Pinpoint the cell where the given text exists, returning its [X, Y] midpoint coordinate. 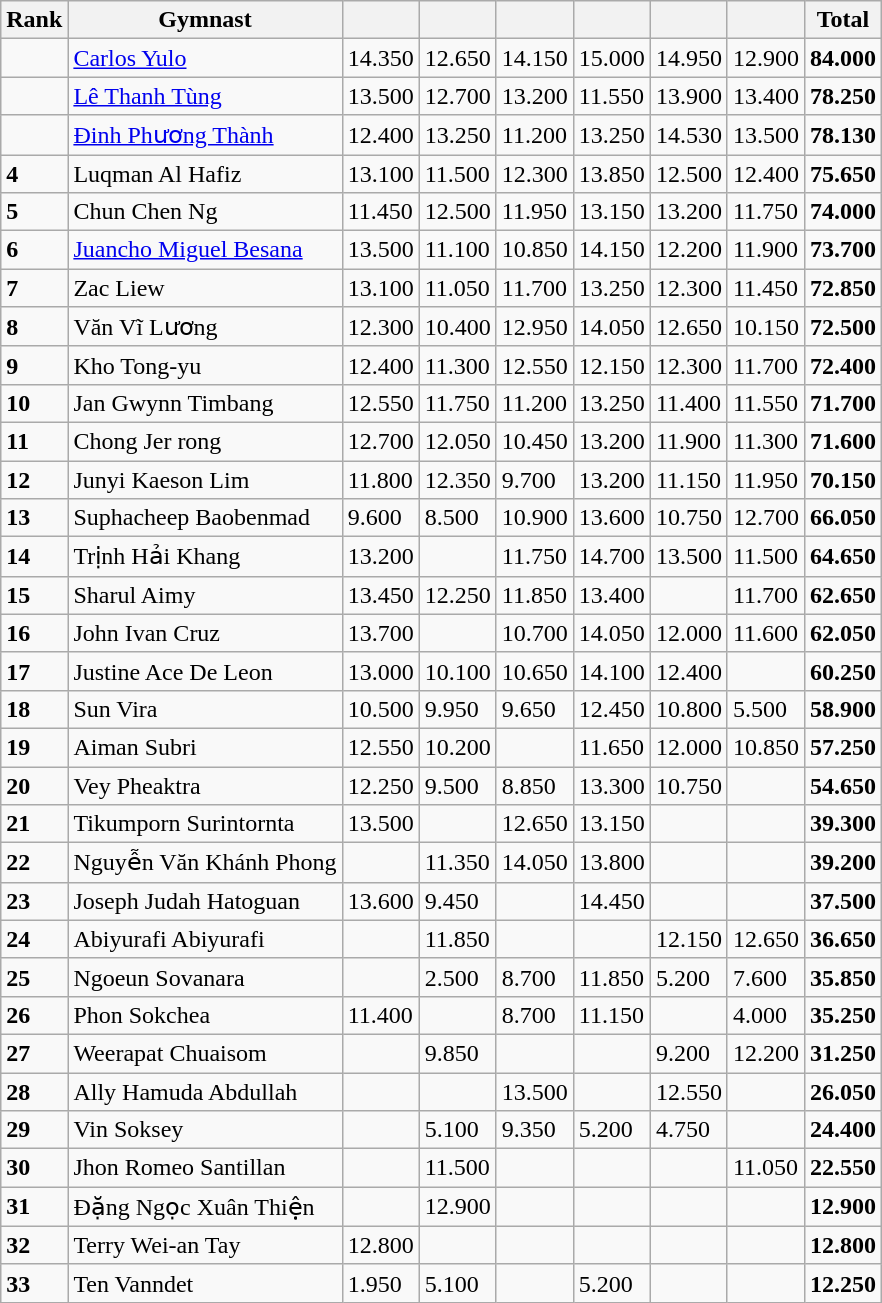
24.400 [844, 1130]
Nguyễn Văn Khánh Phong [205, 863]
8 [34, 327]
8.850 [534, 785]
26.050 [844, 1091]
84.000 [844, 58]
13.000 [380, 671]
14.950 [688, 58]
20 [34, 785]
Tikumporn Surintornta [205, 824]
37.500 [844, 901]
11.800 [380, 479]
39.200 [844, 863]
Kho Tong-yu [205, 365]
Ally Hamuda Abdullah [205, 1091]
Gymnast [205, 20]
29 [34, 1130]
9.450 [458, 901]
26 [34, 1015]
John Ivan Cruz [205, 633]
70.150 [844, 479]
31.250 [844, 1053]
Sun Vira [205, 709]
Rank [34, 20]
Chun Chen Ng [205, 212]
14.350 [380, 58]
7 [34, 288]
28 [34, 1091]
58.900 [844, 709]
13.850 [612, 173]
11.350 [458, 863]
2.500 [458, 977]
4.000 [766, 1015]
33 [34, 1283]
10.500 [380, 709]
17 [34, 671]
Zac Liew [205, 288]
78.130 [844, 135]
10 [34, 403]
72.850 [844, 288]
9.700 [534, 479]
73.700 [844, 250]
Lê Thanh Tùng [205, 96]
31 [34, 1207]
Vey Pheaktra [205, 785]
Suphacheep Baobenmad [205, 518]
72.500 [844, 327]
24 [34, 939]
Chong Jer rong [205, 441]
10.100 [458, 671]
8.500 [458, 518]
71.600 [844, 441]
9.350 [534, 1130]
36.650 [844, 939]
9.600 [380, 518]
Ngoeun Sovanara [205, 977]
16 [34, 633]
4 [34, 173]
9 [34, 365]
9.200 [688, 1053]
10.650 [534, 671]
54.650 [844, 785]
62.050 [844, 633]
9.850 [458, 1053]
Jhon Romeo Santillan [205, 1168]
Vin Soksey [205, 1130]
62.650 [844, 595]
12.350 [458, 479]
11.100 [458, 250]
Đặng Ngọc Xuân Thiện [205, 1207]
15.000 [612, 58]
39.300 [844, 824]
12.050 [458, 441]
78.250 [844, 96]
6 [34, 250]
10.900 [534, 518]
11 [34, 441]
12.950 [534, 327]
14.700 [612, 557]
5.500 [766, 709]
Phon Sokchea [205, 1015]
9.950 [458, 709]
11.600 [766, 633]
5 [34, 212]
71.700 [844, 403]
13 [34, 518]
14.530 [688, 135]
14.100 [612, 671]
10.400 [458, 327]
Justine Ace De Leon [205, 671]
Jan Gwynn Timbang [205, 403]
7.600 [766, 977]
Luqman Al Hafiz [205, 173]
Carlos Yulo [205, 58]
Aiman Subri [205, 747]
32 [34, 1245]
75.650 [844, 173]
22 [34, 863]
13.700 [380, 633]
72.400 [844, 365]
14.450 [612, 901]
74.000 [844, 212]
Joseph Judah Hatoguan [205, 901]
10.450 [534, 441]
Junyi Kaeson Lim [205, 479]
60.250 [844, 671]
10.700 [534, 633]
22.550 [844, 1168]
1.950 [380, 1283]
Văn Vĩ Lương [205, 327]
Weerapat Chuaisom [205, 1053]
19 [34, 747]
9.650 [534, 709]
35.850 [844, 977]
23 [34, 901]
66.050 [844, 518]
9.500 [458, 785]
21 [34, 824]
13.300 [612, 785]
10.150 [766, 327]
Ten Vanndet [205, 1283]
Juancho Miguel Besana [205, 250]
30 [34, 1168]
Đinh Phương Thành [205, 135]
12 [34, 479]
Terry Wei-an Tay [205, 1245]
11.650 [612, 747]
25 [34, 977]
10.200 [458, 747]
12.450 [612, 709]
18 [34, 709]
10.800 [688, 709]
57.250 [844, 747]
Total [844, 20]
Sharul Aimy [205, 595]
64.650 [844, 557]
14 [34, 557]
4.750 [688, 1130]
13.450 [380, 595]
13.800 [612, 863]
15 [34, 595]
35.250 [844, 1015]
27 [34, 1053]
Trịnh Hải Khang [205, 557]
13.900 [688, 96]
Abiyurafi Abiyurafi [205, 939]
